Output the [x, y] coordinate of the center of the cell containing the given text.  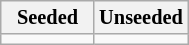
Unseeded [140, 17]
Seeded [48, 17]
